For the text-containing cell, return its midpoint in [x, y] coordinate format. 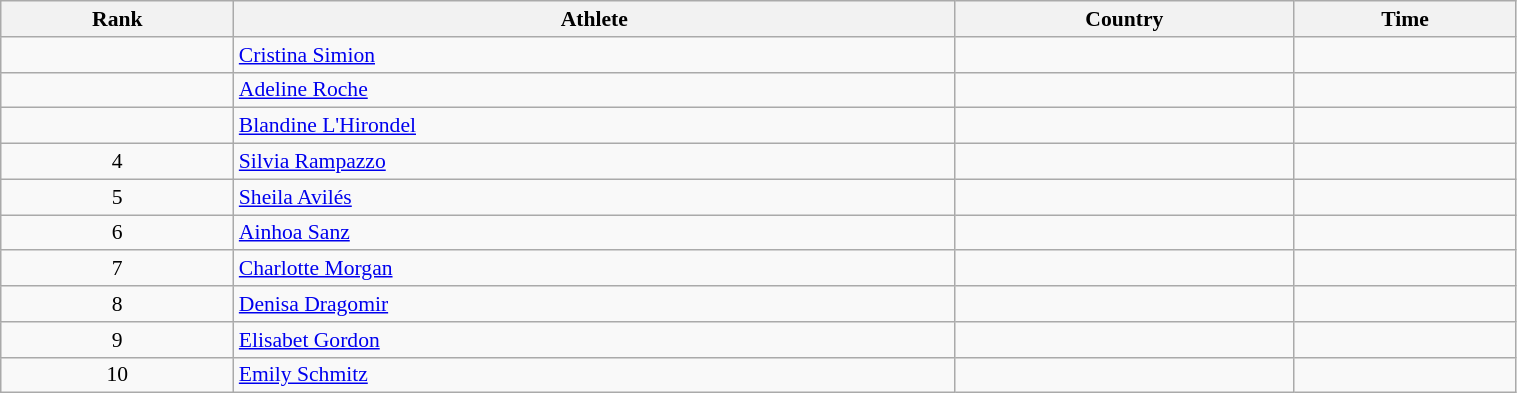
Rank [118, 19]
9 [118, 340]
Denisa Dragomir [594, 304]
Emily Schmitz [594, 375]
Sheila Avilés [594, 197]
Ainhoa Sanz [594, 233]
Blandine L'Hirondel [594, 126]
Athlete [594, 19]
7 [118, 269]
Silvia Rampazzo [594, 162]
5 [118, 197]
8 [118, 304]
Elisabet Gordon [594, 340]
Time [1405, 19]
4 [118, 162]
Charlotte Morgan [594, 269]
Country [1124, 19]
10 [118, 375]
Adeline Roche [594, 90]
Cristina Simion [594, 55]
6 [118, 233]
